Search for the cell housing the specified text and yield its (X, Y) center coordinate. 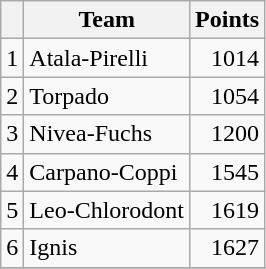
6 (12, 248)
Carpano-Coppi (107, 172)
Points (228, 20)
1014 (228, 58)
2 (12, 96)
Torpado (107, 96)
1619 (228, 210)
Team (107, 20)
Leo-Chlorodont (107, 210)
5 (12, 210)
1627 (228, 248)
Ignis (107, 248)
Atala-Pirelli (107, 58)
4 (12, 172)
1054 (228, 96)
1545 (228, 172)
3 (12, 134)
1200 (228, 134)
Nivea-Fuchs (107, 134)
1 (12, 58)
